Provide the (x, y) coordinate of the cell's center where the given text is located.  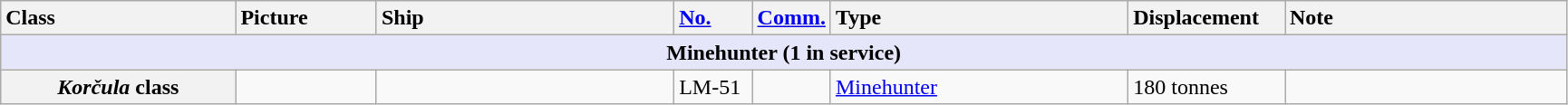
Class (118, 18)
LM-51 (713, 87)
Korčula class (118, 87)
Ship (525, 18)
Comm. (791, 18)
Displacement (1207, 18)
Minehunter (979, 87)
Picture (306, 18)
Note (1427, 18)
Type (979, 18)
180 tonnes (1207, 87)
No. (713, 18)
Minehunter (1 in service) (784, 52)
